Locate the cell with the specified text and output its (X, Y) center coordinate. 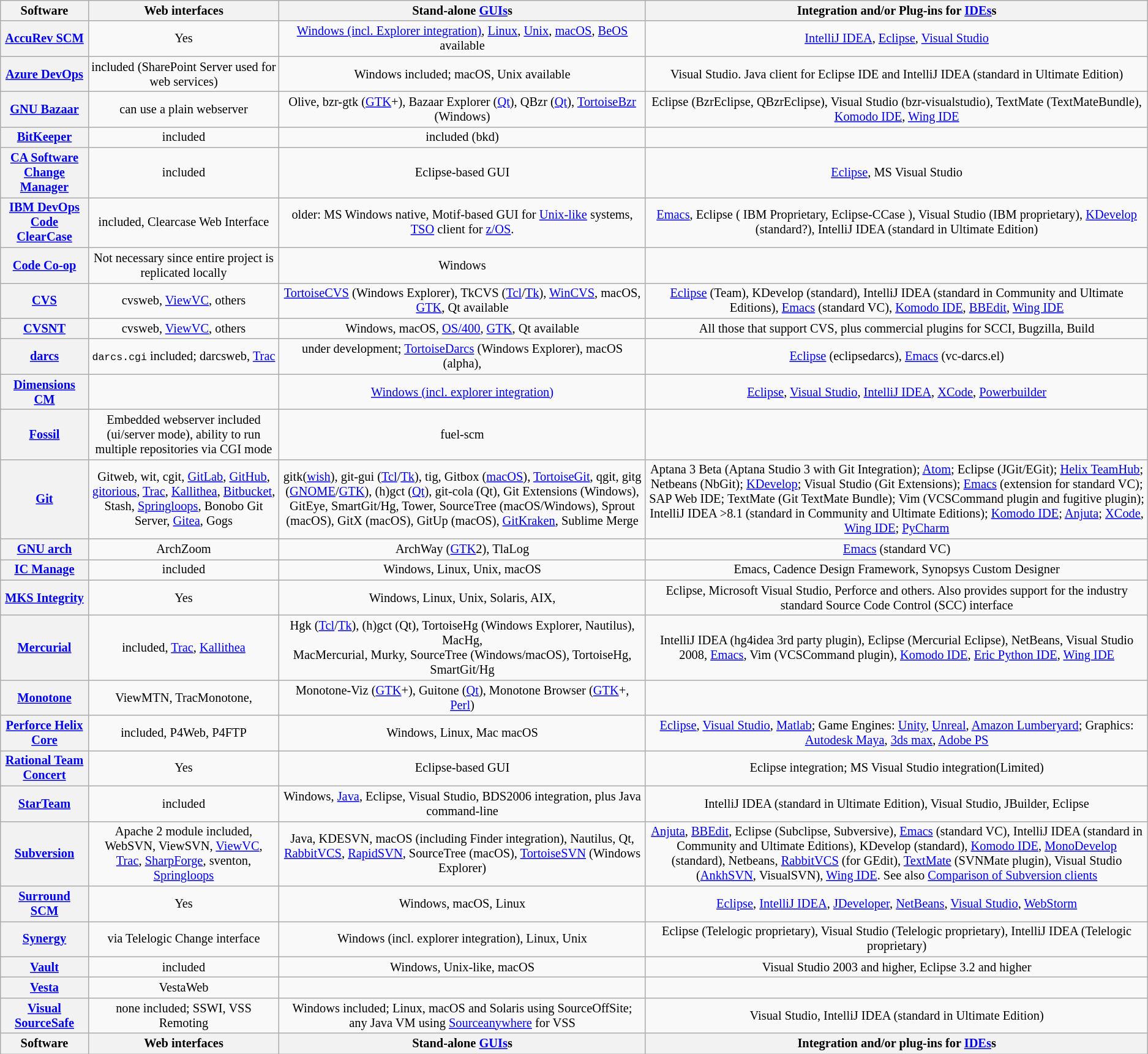
Eclipse, Visual Studio, Matlab; Game Engines: Unity, Unreal, Amazon Lumberyard; Graphics: Autodesk Maya, 3ds max, Adobe PS (896, 733)
Windows, Linux, Unix, macOS (463, 570)
ViewMTN, TracMonotone, (184, 698)
Fossil (45, 434)
Visual Studio, IntelliJ IDEA (standard in Ultimate Edition) (896, 1015)
BitKeeper (45, 137)
Mercurial (45, 647)
StarTeam (45, 804)
All those that support CVS, plus commercial plugins for SCCI, Bugzilla, Build (896, 328)
IntelliJ IDEA, Eclipse, Visual Studio (896, 39)
Code Co-op (45, 265)
Apache 2 module included, WebSVN, ViewSVN, ViewVC, Trac, SharpForge, sventon, Springloops (184, 854)
GNU Bazaar (45, 109)
VestaWeb (184, 987)
Eclipse (BzrEclipse, QBzrEclipse), Visual Studio (bzr-visualstudio), TextMate (TextMateBundle), Komodo IDE, Wing IDE (896, 109)
Embedded webserver included (ui/server mode), ability to run multiple repositories via CGI mode (184, 434)
IC Manage (45, 570)
Monotone-Viz (GTK+), Guitone (Qt), Monotone Browser (GTK+, Perl) (463, 698)
Emacs, Cadence Design Framework, Synopsys Custom Designer (896, 570)
ArchZoom (184, 549)
under development; TortoiseDarcs (Windows Explorer), macOS (alpha), (463, 356)
Gitweb, wit, cgit, GitLab, GitHub, gitorious, Trac, Kallithea, Bitbucket, Stash, Springloops, Bonobo Git Server, Gitea, Gogs (184, 499)
Windows, Linux, Unix, Solaris, AIX, (463, 598)
ArchWay (GTK2), TlaLog (463, 549)
included (SharePoint Server used for web services) (184, 74)
included, Trac, Kallithea (184, 647)
Integration and/or Plug-ins for IDEss (896, 10)
Eclipse (Team), KDevelop (standard), IntelliJ IDEA (standard in Community and Ultimate Editions), Emacs (standard VC), Komodo IDE, BBEdit, Wing IDE (896, 301)
none included; SSWI, VSS Remoting (184, 1015)
Windows, macOS, Linux (463, 903)
Subversion (45, 854)
fuel-scm (463, 434)
CVSNT (45, 328)
Eclipse, MS Visual Studio (896, 173)
Eclipse, Microsoft Visual Studio, Perforce and others. Also provides support for the industry standard Source Code Control (SCC) interface (896, 598)
IntelliJ IDEA (standard in Ultimate Edition), Visual Studio, JBuilder, Eclipse (896, 804)
darcs (45, 356)
Visual Studio 2003 and higher, Eclipse 3.2 and higher (896, 967)
Monotone (45, 698)
can use a plain webserver (184, 109)
Windows, macOS, OS/400, GTK, Qt available (463, 328)
Windows (463, 265)
Windows, Java, Eclipse, Visual Studio, BDS2006 integration, plus Java command-line (463, 804)
CVS (45, 301)
MKS Integrity (45, 598)
included, Clearcase Web Interface (184, 222)
Dimensions CM (45, 392)
included (bkd) (463, 137)
TortoiseCVS (Windows Explorer), TkCVS (Tcl/Tk), WinCVS, macOS, GTK, Qt available (463, 301)
GNU arch (45, 549)
AccuRev SCM (45, 39)
Azure DevOps (45, 74)
included, P4Web, P4FTP (184, 733)
Windows (incl. Explorer integration), Linux, Unix, macOS, BeOS available (463, 39)
Visual Studio. Java client for Eclipse IDE and IntelliJ IDEA (standard in Ultimate Edition) (896, 74)
Synergy (45, 939)
Visual SourceSafe (45, 1015)
Olive, bzr-gtk (GTK+), Bazaar Explorer (Qt), QBzr (Qt), TortoiseBzr (Windows) (463, 109)
darcs.cgi included; darcsweb, Trac (184, 356)
Eclipse (Telelogic proprietary), Visual Studio (Telelogic proprietary), IntelliJ IDEA (Telelogic proprietary) (896, 939)
Eclipse integration; MS Visual Studio integration(Limited) (896, 768)
via Telelogic Change interface (184, 939)
Vault (45, 967)
Windows (incl. explorer integration), Linux, Unix (463, 939)
Windows (incl. explorer integration) (463, 392)
Windows included; macOS, Unix available (463, 74)
Surround SCM (45, 903)
Not necessary since entire project is replicated locally (184, 265)
Vesta (45, 987)
older: MS Windows native, Motif-based GUI for Unix-like systems, TSO client for z/OS. (463, 222)
Rational Team Concert (45, 768)
Windows, Linux, Mac macOS (463, 733)
Eclipse, Visual Studio, IntelliJ IDEA, XCode, Powerbuilder (896, 392)
Windows included; Linux, macOS and Solaris using SourceOffSite; any Java VM using Sourceanywhere for VSS (463, 1015)
Eclipse, IntelliJ IDEA, JDeveloper, NetBeans, Visual Studio, WebStorm (896, 903)
Emacs (standard VC) (896, 549)
Perforce Helix Core (45, 733)
Java, KDESVN, macOS (including Finder integration), Nautilus, Qt, RabbitVCS, RapidSVN, SourceTree (macOS), TortoiseSVN (Windows Explorer) (463, 854)
CA Software Change Manager (45, 173)
Windows, Unix-like, macOS (463, 967)
Integration and/or plug-ins for IDEss (896, 1044)
Hgk (Tcl/Tk), (h)gct (Qt), TortoiseHg (Windows Explorer, Nautilus), MacHg,MacMercurial, Murky, SourceTree (Windows/macOS), TortoiseHg, SmartGit/Hg (463, 647)
IBM DevOps Code ClearCase (45, 222)
Eclipse (eclipsedarcs), Emacs (vc-darcs.el) (896, 356)
Git (45, 499)
